Capture the cell that displays the provided text and extract its (x, y) central coordinate. 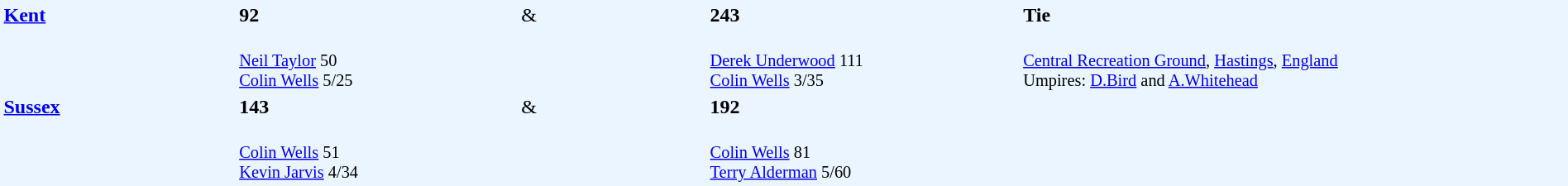
Neil Taylor 50 Colin Wells 5/25 (378, 61)
192 (864, 107)
Kent (119, 47)
Colin Wells 81 Terry Alderman 5/60 (864, 152)
Derek Underwood 111 Colin Wells 3/35 (864, 61)
143 (378, 107)
92 (378, 15)
Colin Wells 51 Kevin Jarvis 4/34 (378, 152)
Sussex (119, 139)
Central Recreation Ground, Hastings, England Umpires: D.Bird and A.Whitehead (1293, 107)
Tie (1293, 15)
243 (864, 15)
